Search for the cell housing the specified text and yield its [X, Y] center coordinate. 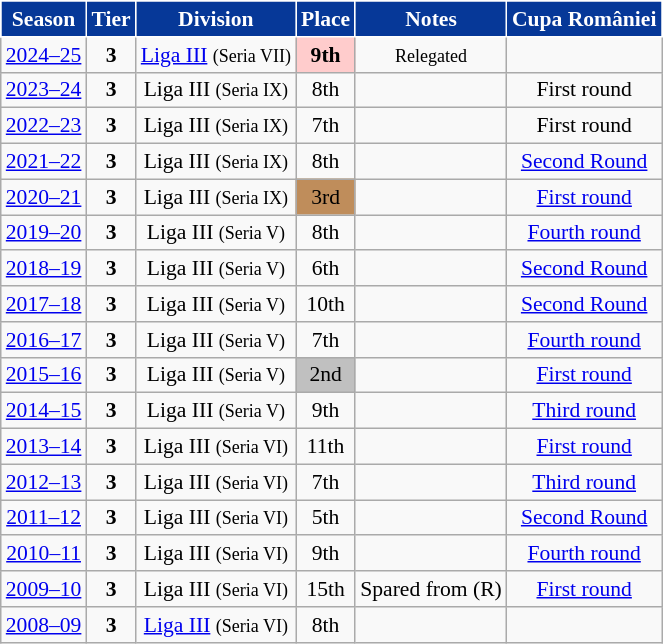
15th [326, 589]
Spared from (R) [431, 589]
Notes [431, 19]
2013–14 [44, 447]
2011–12 [44, 518]
Relegated [431, 55]
2017–18 [44, 304]
Place [326, 19]
Liga III (Seria VII) [216, 55]
2020–21 [44, 197]
11th [326, 447]
3rd [326, 197]
2008–09 [44, 625]
5th [326, 518]
2012–13 [44, 482]
Season [44, 19]
Tier [110, 19]
2022–23 [44, 126]
2016–17 [44, 340]
6th [326, 269]
2015–16 [44, 375]
2018–19 [44, 269]
Division [216, 19]
2014–15 [44, 411]
10th [326, 304]
2009–10 [44, 589]
2010–11 [44, 554]
Cupa României [584, 19]
2019–20 [44, 233]
2024–25 [44, 55]
2021–22 [44, 162]
2023–24 [44, 90]
2nd [326, 375]
